Return the [x, y] coordinate for the center point of the cell that contains the specified text.  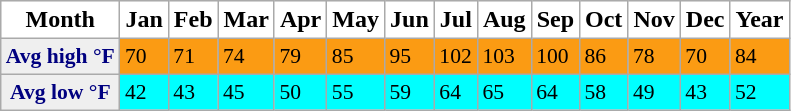
103 [504, 57]
58 [604, 92]
Apr [300, 20]
85 [356, 57]
71 [193, 57]
52 [760, 92]
Nov [654, 20]
Aug [504, 20]
Month [60, 20]
Avg low °F [60, 92]
100 [555, 57]
65 [504, 92]
59 [410, 92]
55 [356, 92]
102 [456, 57]
79 [300, 57]
86 [604, 57]
Avg high °F [60, 57]
Feb [193, 20]
Jun [410, 20]
74 [246, 57]
Dec [705, 20]
Year [760, 20]
42 [144, 92]
Jan [144, 20]
45 [246, 92]
78 [654, 57]
May [356, 20]
95 [410, 57]
49 [654, 92]
84 [760, 57]
50 [300, 92]
Jul [456, 20]
Mar [246, 20]
Oct [604, 20]
Sep [555, 20]
